Pinpoint the cell where the given text exists, returning its [X, Y] midpoint coordinate. 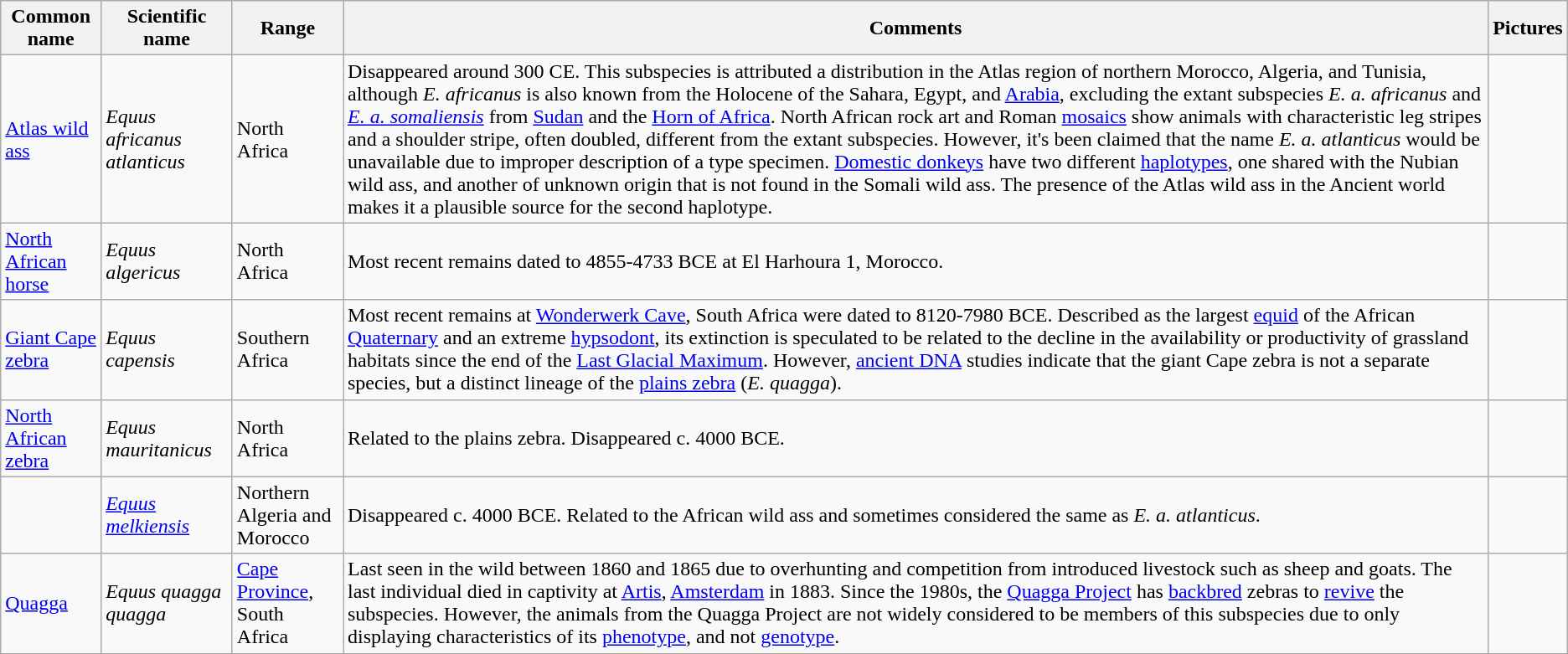
Most recent remains dated to 4855-4733 BCE at El Harhoura 1, Morocco. [916, 261]
Comments [916, 28]
Quagga [51, 603]
Equus melkiensis [168, 515]
Cape Province, South Africa [287, 603]
North African zebra [51, 438]
Equus mauritanicus [168, 438]
Related to the plains zebra. Disappeared c. 4000 BCE. [916, 438]
Atlas wild ass [51, 139]
Equus capensis [168, 350]
Range [287, 28]
Northern Algeria and Morocco [287, 515]
Pictures [1528, 28]
Common name [51, 28]
North African horse [51, 261]
Southern Africa [287, 350]
Disappeared c. 4000 BCE. Related to the African wild ass and sometimes considered the same as E. a. atlanticus. [916, 515]
Giant Cape zebra [51, 350]
Equus quagga quagga [168, 603]
Equus algericus [168, 261]
Equus africanus atlanticus [168, 139]
Scientific name [168, 28]
